Determine the [x, y] coordinate at the center of the cell enclosing the given text.  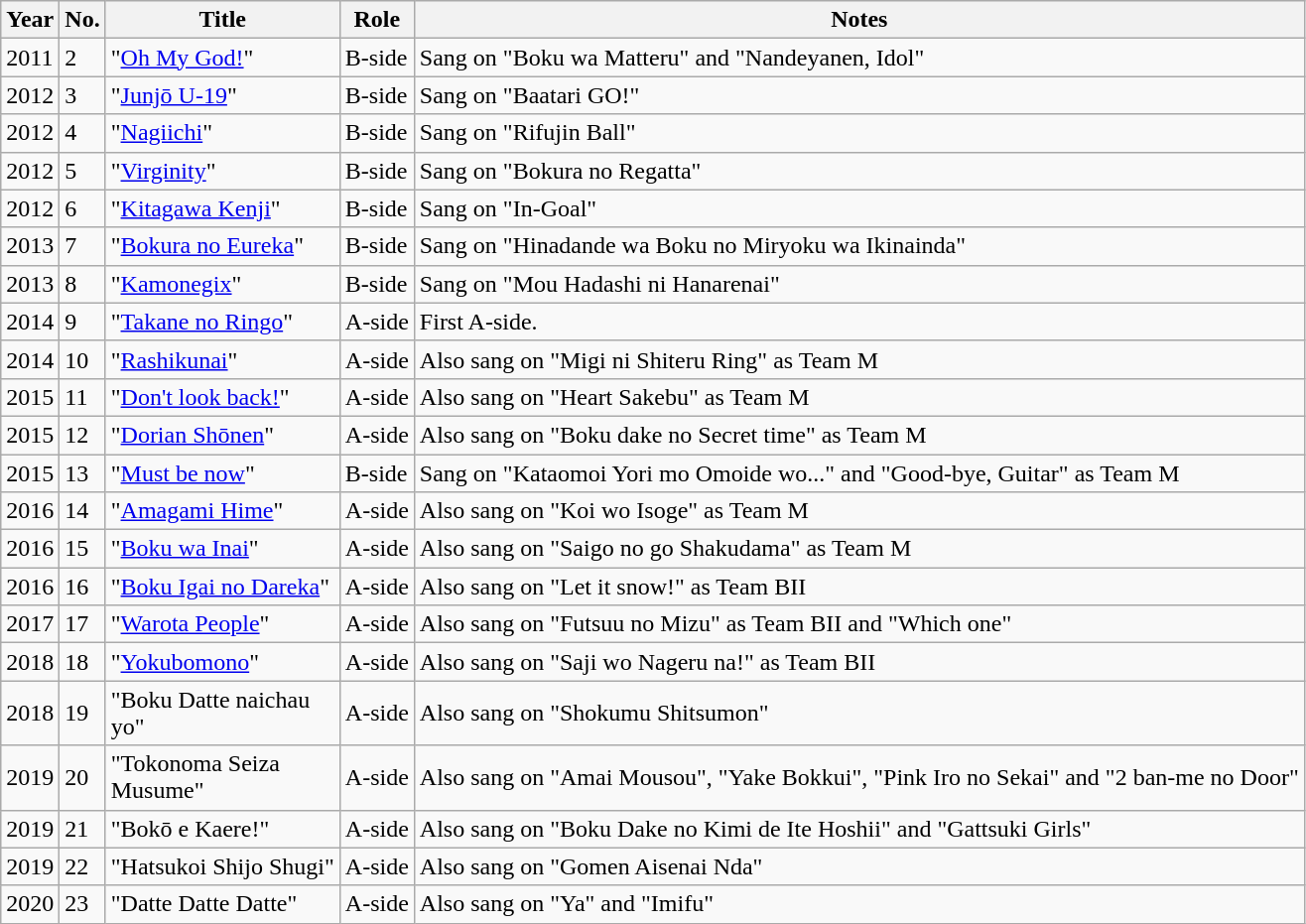
13 [82, 473]
First A-side. [859, 322]
"Oh My God!" [222, 58]
Also sang on "Saji wo Nageru na!" as Team BII [859, 662]
Also sang on "Heart Sakebu" as Team M [859, 397]
"Bokō e Kaere!" [222, 829]
No. [82, 20]
"Rashikunai" [222, 359]
"Virginity" [222, 171]
11 [82, 397]
9 [82, 322]
14 [82, 511]
2017 [30, 624]
Also sang on "Futsuu no Mizu" as Team BII and "Which one" [859, 624]
"Boku Igai no Dareka" [222, 587]
7 [82, 246]
21 [82, 829]
5 [82, 171]
18 [82, 662]
Role [377, 20]
17 [82, 624]
Title [222, 20]
4 [82, 133]
16 [82, 587]
Sang on "Rifujin Ball" [859, 133]
"Amagami Hime" [222, 511]
"Nagiichi" [222, 133]
"Bokura no Eureka" [222, 246]
Sang on "Bokura no Regatta" [859, 171]
Also sang on "Boku dake no Secret time" as Team M [859, 435]
"Boku wa Inai" [222, 549]
Sang on "Baatari GO!" [859, 95]
"Don't look back!" [222, 397]
22 [82, 866]
Also sang on "Migi ni Shiteru Ring" as Team M [859, 359]
Sang on "Hinadande wa Boku no Miryoku wa Ikinainda" [859, 246]
"Yokubomono" [222, 662]
Sang on "In-Goal" [859, 208]
Year [30, 20]
2020 [30, 904]
Also sang on "Koi wo Isoge" as Team M [859, 511]
"Datte Datte Datte" [222, 904]
Also sang on "Let it snow!" as Team BII [859, 587]
"Must be now" [222, 473]
20 [82, 778]
6 [82, 208]
8 [82, 284]
Sang on "Mou Hadashi ni Hanarenai" [859, 284]
Also sang on "Gomen Aisenai Nda" [859, 866]
"Kamonegix" [222, 284]
"Takane no Ringo" [222, 322]
3 [82, 95]
Also sang on "Saigo no go Shakudama" as Team M [859, 549]
12 [82, 435]
"Dorian Shōnen" [222, 435]
"Warota People" [222, 624]
Also sang on "Boku Dake no Kimi de Ite Hoshii" and "Gattsuki Girls" [859, 829]
Also sang on "Shokumu Shitsumon" [859, 713]
15 [82, 549]
2011 [30, 58]
23 [82, 904]
19 [82, 713]
"Kitagawa Kenji" [222, 208]
"Tokonoma Seiza Musume" [222, 778]
10 [82, 359]
"Hatsukoi Shijo Shugi" [222, 866]
Also sang on "Ya" and "Imifu" [859, 904]
Also sang on "Amai Mousou", "Yake Bokkui", "Pink Iro no Sekai" and "2 ban-me no Door" [859, 778]
Notes [859, 20]
2 [82, 58]
"Boku Datte naichau yo" [222, 713]
"Junjō U-19" [222, 95]
Sang on "Boku wa Matteru" and "Nandeyanen, Idol" [859, 58]
Sang on "Kataomoi Yori mo Omoide wo..." and "Good-bye, Guitar" as Team M [859, 473]
